Pinpoint the cell where the given text exists, returning its (x, y) midpoint coordinate. 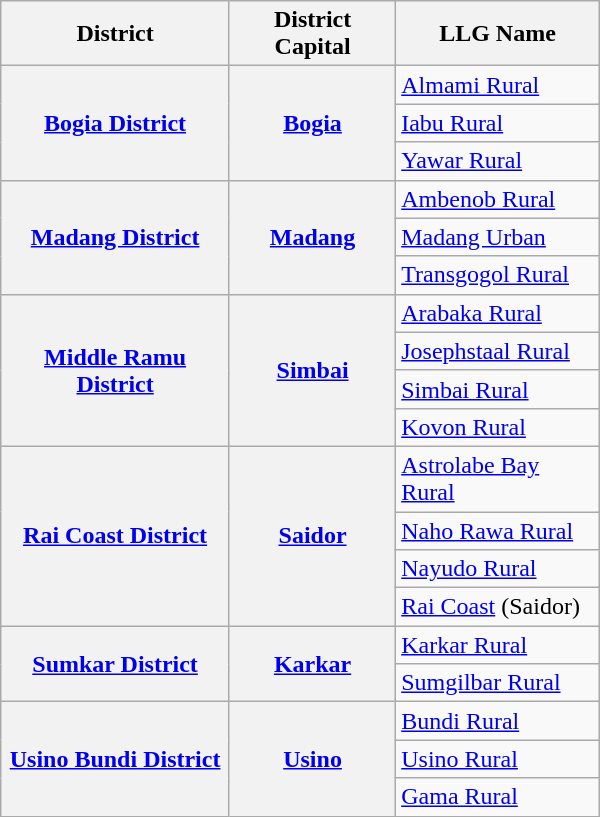
LLG Name (498, 34)
Naho Rawa Rural (498, 531)
Simbai (312, 370)
Gama Rural (498, 797)
Astrolabe Bay Rural (498, 478)
Iabu Rural (498, 123)
Karkar (312, 664)
District (116, 34)
Rai Coast District (116, 536)
Nayudo Rural (498, 569)
Middle Ramu District (116, 370)
Madang Urban (498, 237)
Almami Rural (498, 85)
Karkar Rural (498, 645)
Kovon Rural (498, 427)
Sumkar District (116, 664)
Usino (312, 759)
Bundi Rural (498, 721)
Arabaka Rural (498, 313)
Transgogol Rural (498, 275)
Usino Rural (498, 759)
District Capital (312, 34)
Madang (312, 237)
Rai Coast (Saidor) (498, 607)
Sumgilbar Rural (498, 683)
Madang District (116, 237)
Yawar Rural (498, 161)
Bogia (312, 123)
Simbai Rural (498, 389)
Usino Bundi District (116, 759)
Ambenob Rural (498, 199)
Josephstaal Rural (498, 351)
Saidor (312, 536)
Bogia District (116, 123)
